Detect which cell encompasses the target text, then output its (X, Y) center coordinate. 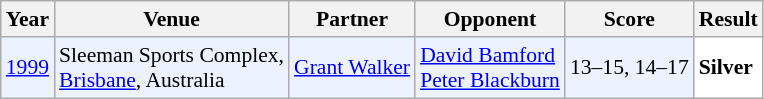
David Bamford Peter Blackburn (490, 68)
Grant Walker (352, 68)
Sleeman Sports Complex,Brisbane, Australia (172, 68)
Year (28, 19)
Venue (172, 19)
13–15, 14–17 (630, 68)
Score (630, 19)
Partner (352, 19)
Silver (728, 68)
Result (728, 19)
Opponent (490, 19)
1999 (28, 68)
